Return the [X, Y] coordinate for the center point of the cell that contains the specified text.  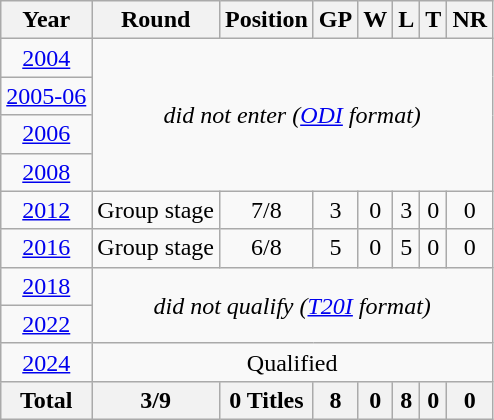
NR [470, 20]
2022 [46, 324]
7/8 [267, 210]
Year [46, 20]
Qualified [292, 362]
2018 [46, 286]
did not enter (ODI format) [292, 115]
2012 [46, 210]
2006 [46, 134]
2004 [46, 58]
2016 [46, 248]
T [434, 20]
W [376, 20]
2024 [46, 362]
6/8 [267, 248]
0 Titles [267, 400]
3/9 [156, 400]
Position [267, 20]
Total [46, 400]
L [406, 20]
GP [335, 20]
2005-06 [46, 96]
did not qualify (T20I format) [292, 305]
2008 [46, 172]
Round [156, 20]
